Capture the cell that displays the provided text and extract its [X, Y] central coordinate. 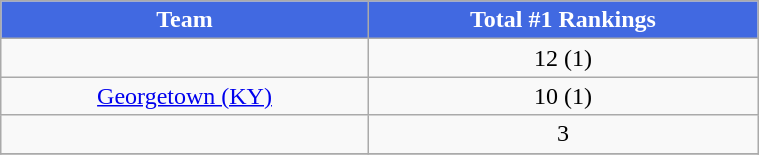
Total #1 Rankings [562, 20]
Georgetown (KY) [185, 96]
3 [562, 134]
12 (1) [562, 58]
10 (1) [562, 96]
Team [185, 20]
